Provide the (X, Y) coordinate of the cell's center where the given text is located.  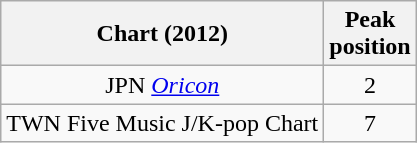
2 (370, 85)
Chart (2012) (162, 34)
JPN Oricon (162, 85)
Peakposition (370, 34)
TWN Five Music J/K-pop Chart (162, 123)
7 (370, 123)
